Detect which cell encompasses the target text, then output its (x, y) center coordinate. 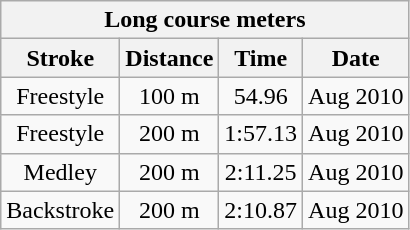
2:10.87 (261, 210)
100 m (170, 96)
2:11.25 (261, 172)
Stroke (60, 58)
Long course meters (205, 20)
1:57.13 (261, 134)
54.96 (261, 96)
Time (261, 58)
Medley (60, 172)
Backstroke (60, 210)
Distance (170, 58)
Date (356, 58)
